Search for the cell housing the specified text and yield its [X, Y] center coordinate. 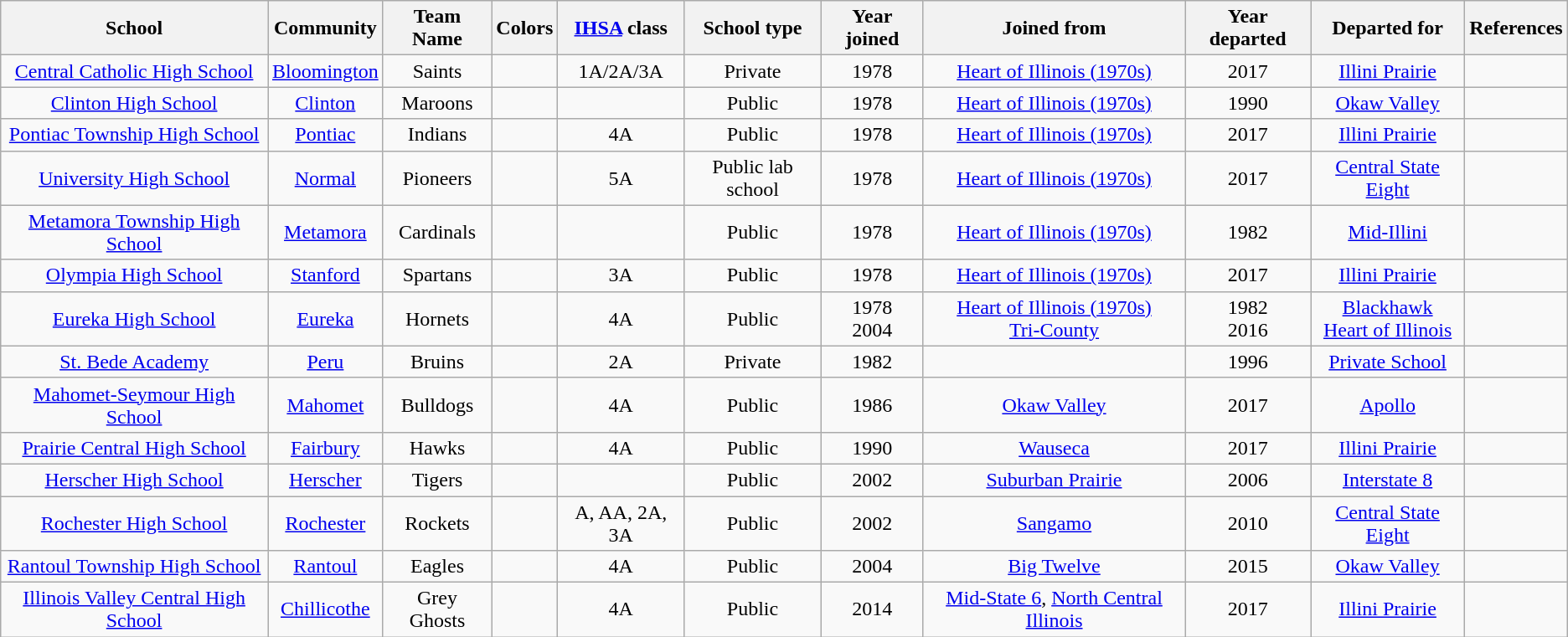
Peru [326, 362]
Rantoul [326, 567]
2004 [872, 567]
Clinton [326, 103]
Spartans [437, 275]
Wauseca [1054, 448]
BlackhawkHeart of Illinois [1388, 318]
University High School [134, 177]
Private School [1388, 362]
Saints [437, 71]
Cardinals [437, 233]
2014 [872, 609]
Departed for [1388, 28]
IHSA class [622, 28]
Suburban Prairie [1054, 480]
Sangamo [1054, 522]
A, AA, 2A, 3A [622, 522]
2A [622, 362]
5A [622, 177]
19822016 [1248, 318]
Rochester High School [134, 522]
Stanford [326, 275]
Heart of Illinois (1970s)Tri-County [1054, 318]
Hawks [437, 448]
1A/2A/3A [622, 71]
1986 [872, 405]
Pontiac Township High School [134, 135]
3A [622, 275]
Eagles [437, 567]
References [1516, 28]
Clinton High School [134, 103]
Metamora [326, 233]
Metamora Township High School [134, 233]
Joined from [1054, 28]
School [134, 28]
Grey Ghosts [437, 609]
Mahomet [326, 405]
Pioneers [437, 177]
Mid-State 6, North Central Illinois [1054, 609]
Bruins [437, 362]
Apollo [1388, 405]
Community [326, 28]
Normal [326, 177]
Eureka High School [134, 318]
2006 [1248, 480]
Bulldogs [437, 405]
Fairbury [326, 448]
School type [753, 28]
2010 [1248, 522]
Central Catholic High School [134, 71]
Hornets [437, 318]
Team Name [437, 28]
Eureka [326, 318]
Year joined [872, 28]
Colors [524, 28]
Tigers [437, 480]
Herscher [326, 480]
Herscher High School [134, 480]
2015 [1248, 567]
Mid-Illini [1388, 233]
Maroons [437, 103]
Chillicothe [326, 609]
Interstate 8 [1388, 480]
St. Bede Academy [134, 362]
Bloomington [326, 71]
Pontiac [326, 135]
Prairie Central High School [134, 448]
Indians [437, 135]
Illinois Valley Central High School [134, 609]
Rantoul Township High School [134, 567]
19782004 [872, 318]
Big Twelve [1054, 567]
1996 [1248, 362]
Rockets [437, 522]
Public lab school [753, 177]
Mahomet-Seymour High School [134, 405]
Rochester [326, 522]
Olympia High School [134, 275]
Year departed [1248, 28]
